Capture the cell that displays the provided text and extract its [x, y] central coordinate. 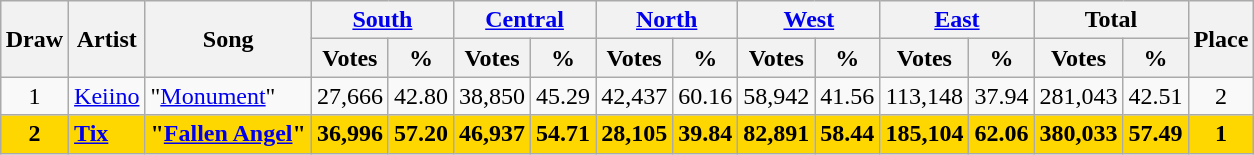
Song [228, 39]
60.16 [706, 96]
East [957, 20]
54.71 [564, 134]
113,148 [924, 96]
42.51 [1156, 96]
42.80 [420, 96]
Central [524, 20]
South [382, 20]
Tix [107, 134]
42,437 [634, 96]
41.56 [848, 96]
North [667, 20]
185,104 [924, 134]
Total [1111, 20]
39.84 [706, 134]
28,105 [634, 134]
Place [1221, 39]
62.06 [1002, 134]
82,891 [776, 134]
58,942 [776, 96]
"Fallen Angel" [228, 134]
45.29 [564, 96]
46,937 [492, 134]
37.94 [1002, 96]
57.49 [1156, 134]
"Monument" [228, 96]
Keiino [107, 96]
36,996 [350, 134]
27,666 [350, 96]
58.44 [848, 134]
Artist [107, 39]
281,043 [1078, 96]
57.20 [420, 134]
West [809, 20]
38,850 [492, 96]
380,033 [1078, 134]
Draw [34, 39]
